Extract the (X, Y) coordinate from the center of the cell holding the provided text.  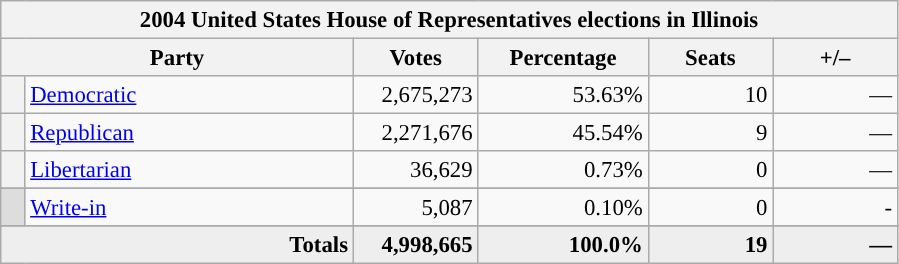
36,629 (416, 170)
Totals (178, 245)
Percentage (563, 58)
0.73% (563, 170)
Votes (416, 58)
- (836, 208)
Democratic (189, 95)
5,087 (416, 208)
2,675,273 (416, 95)
100.0% (563, 245)
9 (710, 133)
0.10% (563, 208)
Republican (189, 133)
Write-in (189, 208)
Libertarian (189, 170)
19 (710, 245)
45.54% (563, 133)
Seats (710, 58)
10 (710, 95)
+/– (836, 58)
Party (178, 58)
2,271,676 (416, 133)
53.63% (563, 95)
2004 United States House of Representatives elections in Illinois (450, 20)
4,998,665 (416, 245)
